For the text-containing cell, return its midpoint in (X, Y) coordinate format. 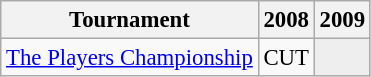
CUT (286, 58)
Tournament (130, 20)
The Players Championship (130, 58)
2008 (286, 20)
2009 (342, 20)
